Capture the cell that displays the provided text and extract its (X, Y) central coordinate. 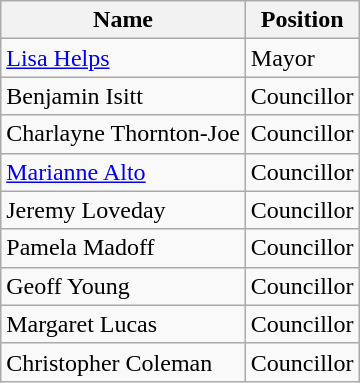
Lisa Helps (124, 58)
Geoff Young (124, 286)
Benjamin Isitt (124, 96)
Jeremy Loveday (124, 210)
Christopher Coleman (124, 362)
Margaret Lucas (124, 324)
Mayor (302, 58)
Position (302, 20)
Marianne Alto (124, 172)
Charlayne Thornton-Joe (124, 134)
Pamela Madoff (124, 248)
Name (124, 20)
